Return the [x, y] coordinate for the center point of the cell that contains the specified text.  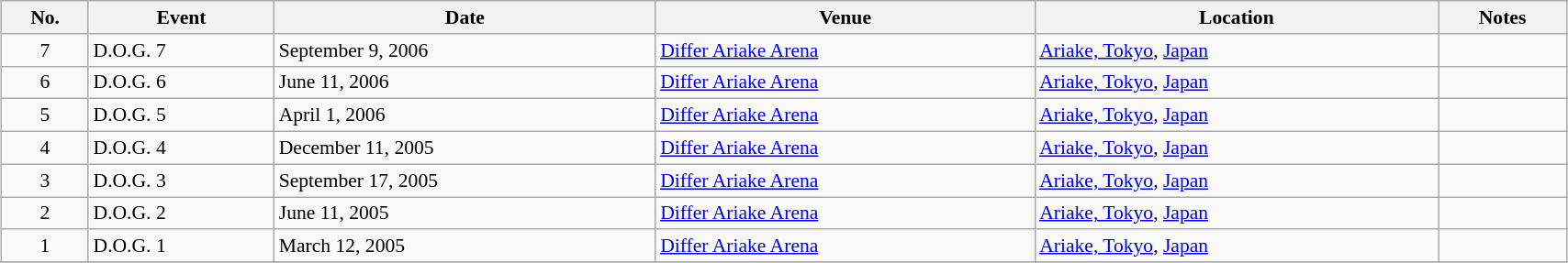
3 [46, 181]
June 11, 2006 [465, 82]
September 9, 2006 [465, 49]
2 [46, 213]
Location [1237, 17]
D.O.G. 7 [181, 49]
4 [46, 148]
Venue [845, 17]
D.O.G. 6 [181, 82]
5 [46, 115]
Date [465, 17]
7 [46, 49]
1 [46, 246]
D.O.G. 4 [181, 148]
September 17, 2005 [465, 181]
D.O.G. 1 [181, 246]
December 11, 2005 [465, 148]
June 11, 2005 [465, 213]
Event [181, 17]
D.O.G. 2 [181, 213]
D.O.G. 5 [181, 115]
March 12, 2005 [465, 246]
April 1, 2006 [465, 115]
D.O.G. 3 [181, 181]
6 [46, 82]
No. [46, 17]
Notes [1503, 17]
